Scan for the cell matching the given text and deliver its [x, y] coordinate at center. 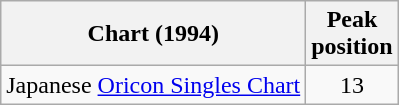
Peakposition [352, 34]
13 [352, 85]
Chart (1994) [154, 34]
Japanese Oricon Singles Chart [154, 85]
